Locate the cell with the specified text and output its (x, y) center coordinate. 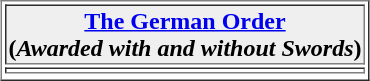
The German Order(Awarded with and without Swords) (184, 34)
